Determine the (x, y) coordinate at the center of the cell enclosing the given text.  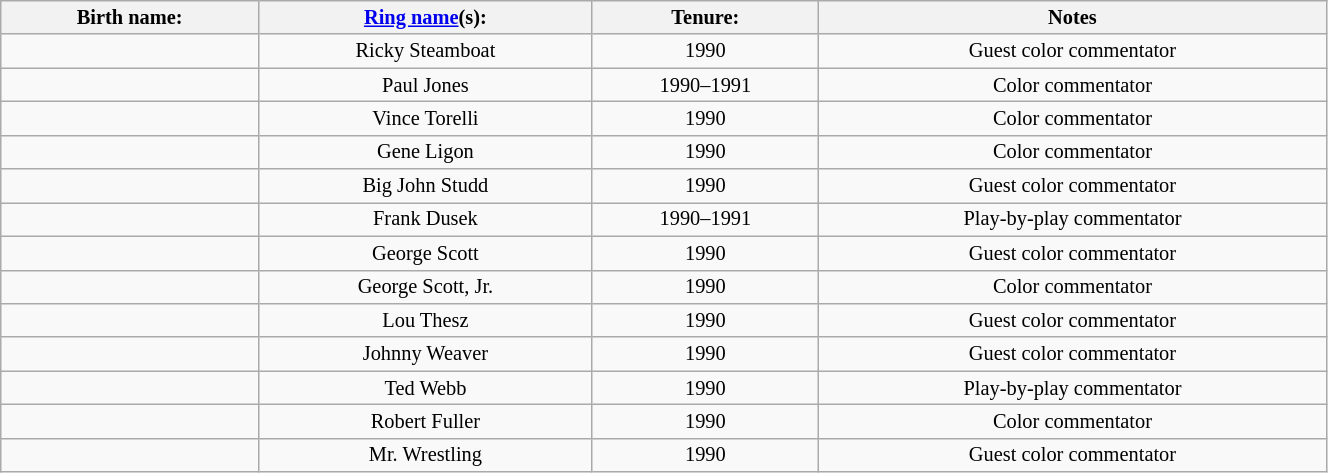
Ricky Steamboat (426, 51)
Notes (1072, 17)
Tenure: (705, 17)
Robert Fuller (426, 421)
George Scott (426, 253)
Lou Thesz (426, 320)
Big John Studd (426, 186)
Gene Ligon (426, 152)
Ring name(s): (426, 17)
Mr. Wrestling (426, 455)
Johnny Weaver (426, 354)
Birth name: (130, 17)
George Scott, Jr. (426, 287)
Ted Webb (426, 388)
Frank Dusek (426, 219)
Vince Torelli (426, 118)
Paul Jones (426, 85)
